Scan for the cell matching the given text and deliver its [X, Y] coordinate at center. 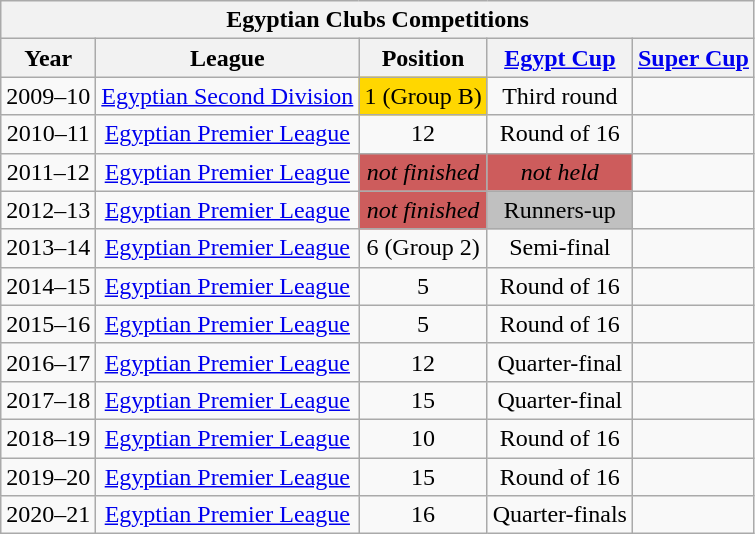
Third round [560, 96]
Year [48, 58]
2019–20 [48, 477]
2009–10 [48, 96]
Egyptian Second Division [228, 96]
Super Cup [693, 58]
not held [560, 172]
2013–14 [48, 248]
1 (Group B) [423, 96]
Semi-final [560, 248]
Position [423, 58]
2018–19 [48, 438]
6 (Group 2) [423, 248]
Quarter-finals [560, 515]
Egypt Cup [560, 58]
2017–18 [48, 400]
10 [423, 438]
16 [423, 515]
2014–15 [48, 286]
2011–12 [48, 172]
2020–21 [48, 515]
Runners-up [560, 210]
2016–17 [48, 362]
2015–16 [48, 324]
Egyptian Clubs Competitions [378, 20]
2012–13 [48, 210]
2010–11 [48, 134]
League [228, 58]
